Scan for the cell matching the given text and deliver its [X, Y] coordinate at center. 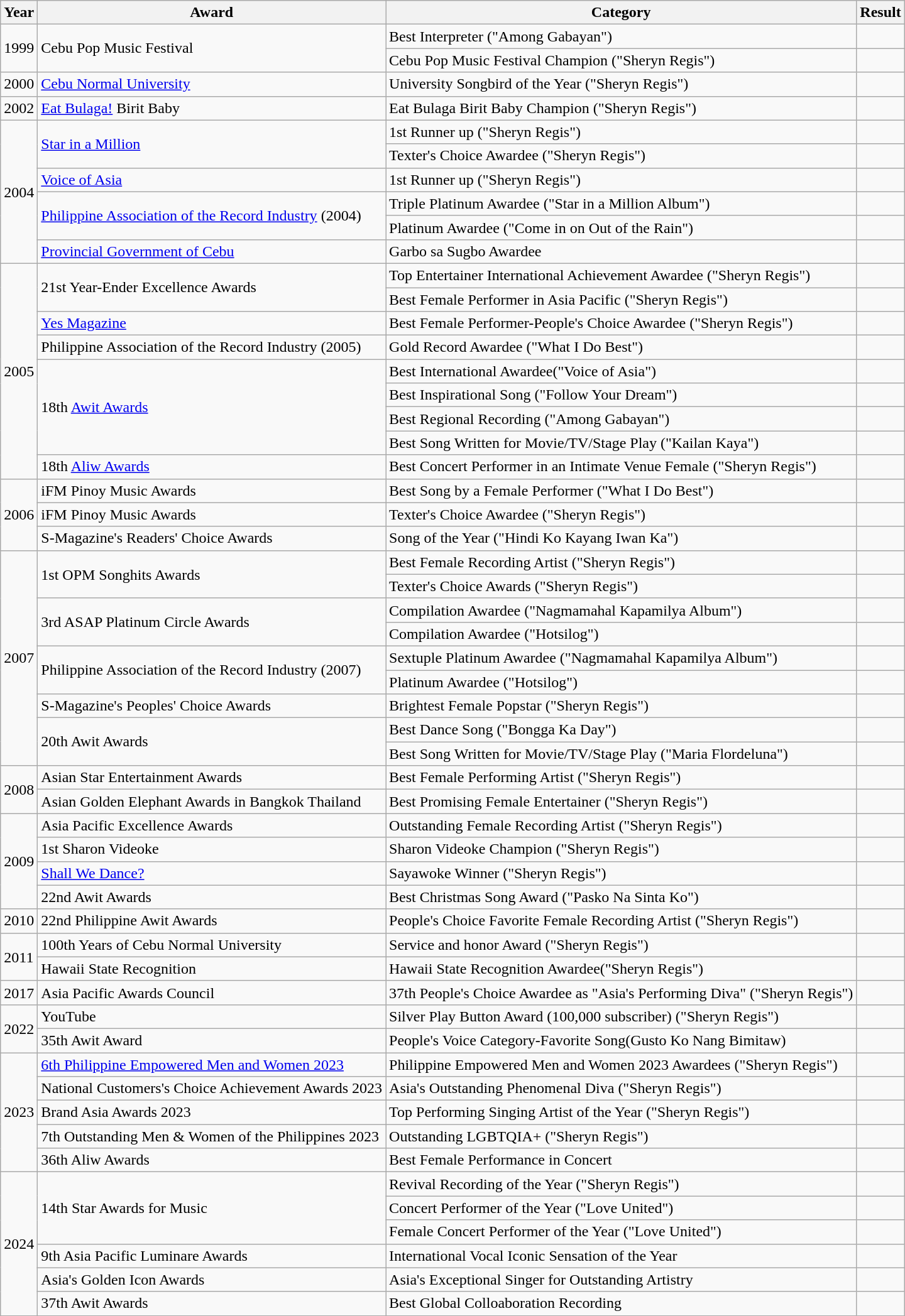
Hawaii State Recognition [212, 969]
2000 [19, 84]
14th Star Awards for Music [212, 1208]
International Vocal Iconic Sensation of the Year [621, 1256]
Best Regional Recording ("Among Gabayan") [621, 419]
Best Christmas Song Award ("Pasko Na Sinta Ko") [621, 897]
Best Female Recording Artist ("Sheryn Regis") [621, 562]
Provincial Government of Cebu [212, 251]
22nd Awit Awards [212, 897]
Brand Asia Awards 2023 [212, 1112]
1st Sharon Videoke [212, 849]
Asian Star Entertainment Awards [212, 778]
2023 [19, 1112]
Concert Performer of the Year ("Love United") [621, 1208]
Cebu Pop Music Festival [212, 48]
18th Awit Awards [212, 407]
36th Aliw Awards [212, 1160]
Best Inspirational Song ("Follow Your Dream") [621, 395]
Best Global Colloaboration Recording [621, 1303]
Best Female Performance in Concert [621, 1160]
2006 [19, 514]
Year [19, 13]
Top Entertainer International Achievement Awardee ("Sheryn Regis") [621, 275]
35th Awit Award [212, 1040]
Philippine Association of the Record Industry (2004) [212, 215]
Service and honor Award ("Sheryn Regis") [621, 945]
Platinum Awardee ("Come in on Out of the Rain") [621, 227]
37th Awit Awards [212, 1303]
Garbo sa Sugbo Awardee [621, 251]
Hawaii State Recognition Awardee("Sheryn Regis") [621, 969]
Texter's Choice Awards ("Sheryn Regis") [621, 586]
Philippine Association of the Record Industry (2007) [212, 670]
Voice of Asia [212, 180]
Best Song Written for Movie/TV/Stage Play ("Maria Flordeluna") [621, 754]
Asia Pacific Excellence Awards [212, 825]
22nd Philippine Awit Awards [212, 921]
Compilation Awardee ("Nagmamahal Kapamilya Album") [621, 610]
Revival Recording of the Year ("Sheryn Regis") [621, 1184]
6th Philippine Empowered Men and Women 2023 [212, 1065]
YouTube [212, 1016]
Yes Magazine [212, 324]
2004 [19, 192]
Asian Golden Elephant Awards in Bangkok Thailand [212, 802]
S-Magazine's Peoples' Choice Awards [212, 706]
9th Asia Pacific Luminare Awards [212, 1256]
2017 [19, 992]
University Songbird of the Year ("Sheryn Regis") [621, 84]
Asia's Exceptional Singer for Outstanding Artistry [621, 1280]
Best Concert Performer in an Intimate Venue Female ("Sheryn Regis") [621, 467]
2002 [19, 108]
2011 [19, 957]
People's Choice Favorite Female Recording Artist ("Sheryn Regis") [621, 921]
Outstanding LGBTQIA+ ("Sheryn Regis") [621, 1136]
Silver Play Button Award (100,000 subscriber) ("Sheryn Regis") [621, 1016]
Philippine Empowered Men and Women 2023 Awardees ("Sheryn Regis") [621, 1065]
Eat Bulaga Birit Baby Champion ("Sheryn Regis") [621, 108]
Shall We Dance? [212, 873]
1999 [19, 48]
Sayawoke Winner ("Sheryn Regis") [621, 873]
2009 [19, 861]
Best Song Written for Movie/TV/Stage Play ("Kailan Kaya") [621, 443]
Triple Platinum Awardee ("Star in a Million Album") [621, 204]
1st OPM Songhits Awards [212, 574]
Category [621, 13]
Compilation Awardee ("Hotsilog") [621, 634]
7th Outstanding Men & Women of the Philippines 2023 [212, 1136]
2007 [19, 658]
Award [212, 13]
20th Awit Awards [212, 742]
People's Voice Category-Favorite Song(Gusto Ko Nang Bimitaw) [621, 1040]
Asia's Golden Icon Awards [212, 1280]
Best International Awardee("Voice of Asia") [621, 371]
Asia's Outstanding Phenomenal Diva ("Sheryn Regis") [621, 1089]
2008 [19, 790]
Philippine Association of the Record Industry (2005) [212, 347]
3rd ASAP Platinum Circle Awards [212, 622]
Asia Pacific Awards Council [212, 992]
2005 [19, 371]
Cebu Pop Music Festival Champion ("Sheryn Regis") [621, 60]
Song of the Year ("Hindi Ko Kayang Iwan Ka") [621, 538]
Best Female Performer in Asia Pacific ("Sheryn Regis") [621, 300]
Top Performing Singing Artist of the Year ("Sheryn Regis") [621, 1112]
18th Aliw Awards [212, 467]
Best Dance Song ("Bongga Ka Day") [621, 730]
National Customers's Choice Achievement Awards 2023 [212, 1089]
21st Year-Ender Excellence Awards [212, 287]
Best Interpreter ("Among Gabayan") [621, 36]
Cebu Normal University [212, 84]
Brightest Female Popstar ("Sheryn Regis") [621, 706]
Sextuple Platinum Awardee ("Nagmamahal Kapamilya Album") [621, 658]
Female Concert Performer of the Year ("Love United") [621, 1232]
Result [880, 13]
Platinum Awardee ("Hotsilog") [621, 682]
2024 [19, 1244]
37th People's Choice Awardee as "Asia's Performing Diva" ("Sheryn Regis") [621, 992]
Best Female Performing Artist ("Sheryn Regis") [621, 778]
Gold Record Awardee ("What I Do Best") [621, 347]
Best Female Performer-People's Choice Awardee ("Sheryn Regis") [621, 324]
Sharon Videoke Champion ("Sheryn Regis") [621, 849]
Best Promising Female Entertainer ("Sheryn Regis") [621, 802]
Best Song by a Female Performer ("What I Do Best") [621, 491]
100th Years of Cebu Normal University [212, 945]
2022 [19, 1028]
2010 [19, 921]
Outstanding Female Recording Artist ("Sheryn Regis") [621, 825]
Eat Bulaga! Birit Baby [212, 108]
Star in a Million [212, 144]
S-Magazine's Readers' Choice Awards [212, 538]
